Detect which cell encompasses the target text, then output its (X, Y) center coordinate. 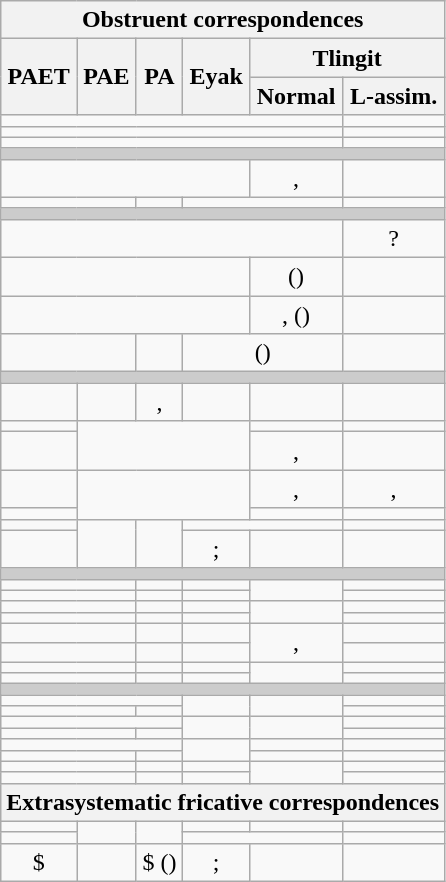
$ () (160, 862)
PAE (106, 77)
PA (160, 77)
PAET (39, 77)
, () (296, 315)
L-assim. (394, 96)
Tlingit (348, 58)
$ (39, 862)
Obstruent correspondences (223, 20)
Normal (296, 96)
Extrasystematic fricative correspondences (223, 802)
? (394, 238)
Eyak (216, 77)
